Find where the given text appears and provide that cell's center as [x, y] coordinate. 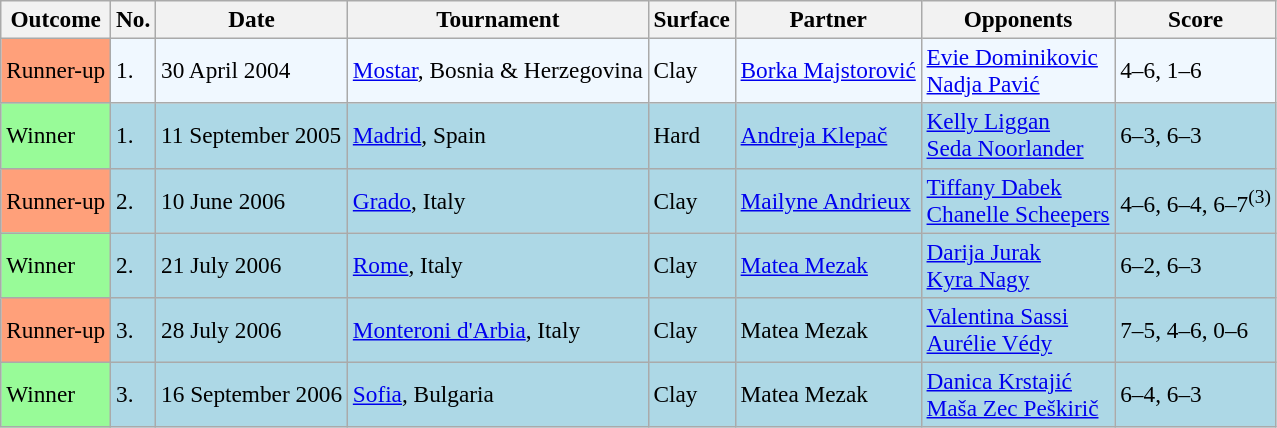
Tiffany Dabek Chanelle Scheepers [1018, 200]
Surface [692, 19]
No. [134, 19]
16 September 2006 [252, 394]
Hard [692, 136]
Madrid, Spain [498, 136]
Mailyne Andrieux [828, 200]
30 April 2004 [252, 70]
4–6, 6–4, 6–7(3) [1196, 200]
Score [1196, 19]
Outcome [56, 19]
6–3, 6–3 [1196, 136]
Partner [828, 19]
Rome, Italy [498, 264]
11 September 2005 [252, 136]
Monteroni d'Arbia, Italy [498, 330]
Date [252, 19]
Opponents [1018, 19]
6–2, 6–3 [1196, 264]
21 July 2006 [252, 264]
Mostar, Bosnia & Herzegovina [498, 70]
Sofia, Bulgaria [498, 394]
6–4, 6–3 [1196, 394]
Danica Krstajić Maša Zec Peškirič [1018, 394]
Borka Majstorović [828, 70]
4–6, 1–6 [1196, 70]
Evie Dominikovic Nadja Pavić [1018, 70]
10 June 2006 [252, 200]
Valentina Sassi Aurélie Védy [1018, 330]
28 July 2006 [252, 330]
Grado, Italy [498, 200]
Andreja Klepač [828, 136]
Darija Jurak Kyra Nagy [1018, 264]
7–5, 4–6, 0–6 [1196, 330]
Tournament [498, 19]
Kelly Liggan Seda Noorlander [1018, 136]
